Detect which cell encompasses the target text, then output its [X, Y] center coordinate. 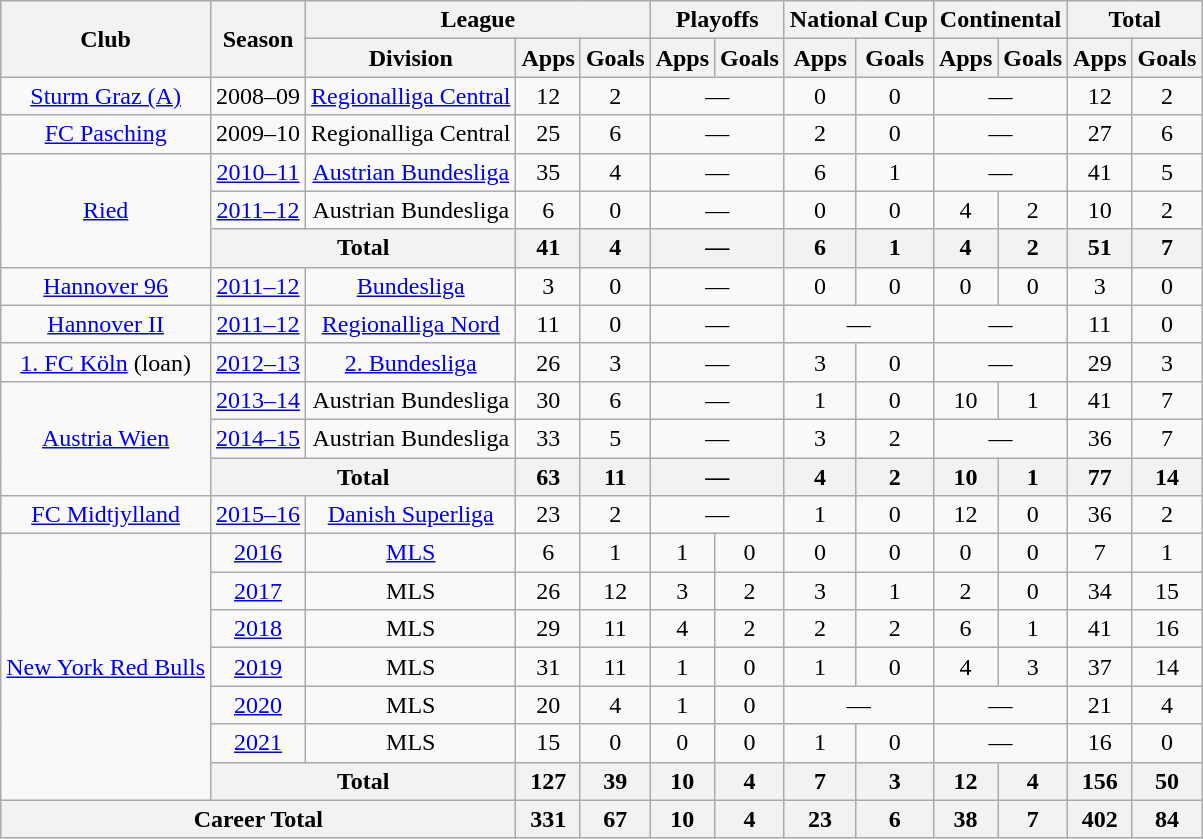
FC Pasching [106, 134]
33 [548, 438]
35 [548, 172]
Ried [106, 210]
2018 [258, 629]
2012–13 [258, 362]
New York Red Bulls [106, 667]
2017 [258, 591]
31 [548, 667]
2020 [258, 705]
Hannover 96 [106, 286]
50 [1167, 781]
National Cup [858, 20]
Bundesliga [411, 286]
331 [548, 819]
156 [1100, 781]
Playoffs [717, 20]
Austria Wien [106, 438]
2016 [258, 553]
20 [548, 705]
39 [615, 781]
Regionalliga Nord [411, 324]
37 [1100, 667]
127 [548, 781]
Hannover II [106, 324]
2014–15 [258, 438]
Career Total [258, 819]
Sturm Graz (A) [106, 96]
Division [411, 58]
67 [615, 819]
27 [1100, 134]
2. Bundesliga [411, 362]
Continental [1000, 20]
21 [1100, 705]
Danish Superliga [411, 515]
2015–16 [258, 515]
Season [258, 39]
84 [1167, 819]
402 [1100, 819]
51 [1100, 248]
Club [106, 39]
38 [965, 819]
25 [548, 134]
2019 [258, 667]
League [478, 20]
1. FC Köln (loan) [106, 362]
2009–10 [258, 134]
77 [1100, 477]
2010–11 [258, 172]
FC Midtjylland [106, 515]
63 [548, 477]
2013–14 [258, 400]
2021 [258, 743]
2008–09 [258, 96]
30 [548, 400]
34 [1100, 591]
